Identify which cell holds the provided text, then report its (X, Y) central coordinate. 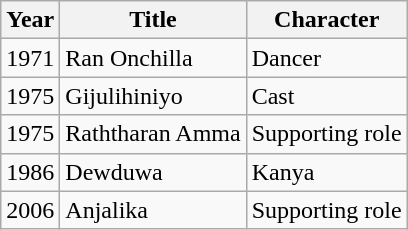
Ran Onchilla (153, 58)
Character (326, 20)
2006 (30, 210)
Gijulihiniyo (153, 96)
Raththaran Amma (153, 134)
Title (153, 20)
Kanya (326, 172)
Dancer (326, 58)
Year (30, 20)
1986 (30, 172)
Cast (326, 96)
1971 (30, 58)
Dewduwa (153, 172)
Anjalika (153, 210)
